Determine the [X, Y] coordinate at the center of the cell enclosing the given text.  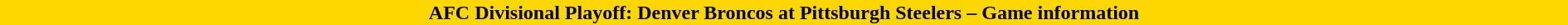
AFC Divisional Playoff: Denver Broncos at Pittsburgh Steelers – Game information [784, 12]
